Pinpoint the cell where the given text exists, returning its (x, y) midpoint coordinate. 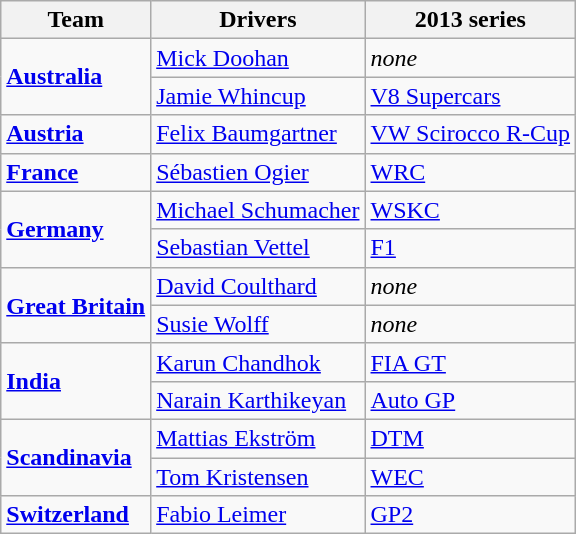
Great Britain (76, 305)
VW Scirocco R-Cup (470, 134)
Tom Kristensen (258, 477)
Fabio Leimer (258, 515)
WRC (470, 172)
Mattias Ekström (258, 438)
Team (76, 20)
Germany (76, 229)
David Coulthard (258, 286)
WEC (470, 477)
Susie Wolff (258, 324)
GP2 (470, 515)
Jamie Whincup (258, 96)
V8 Supercars (470, 96)
Austria (76, 134)
Felix Baumgartner (258, 134)
Switzerland (76, 515)
Auto GP (470, 400)
DTM (470, 438)
2013 series (470, 20)
India (76, 381)
F1 (470, 248)
Drivers (258, 20)
Sebastian Vettel (258, 248)
Scandinavia (76, 457)
Michael Schumacher (258, 210)
France (76, 172)
Mick Doohan (258, 58)
Karun Chandhok (258, 362)
FIA GT (470, 362)
WSKC (470, 210)
Australia (76, 77)
Sébastien Ogier (258, 172)
Narain Karthikeyan (258, 400)
